Identify which cell holds the provided text, then report its (X, Y) central coordinate. 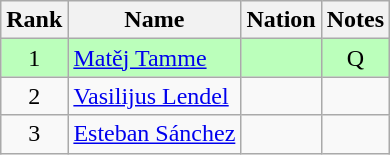
Rank (34, 20)
1 (34, 58)
Notes (355, 20)
Nation (281, 20)
2 (34, 96)
Name (154, 20)
Esteban Sánchez (154, 134)
Q (355, 58)
Matěj Tamme (154, 58)
Vasilijus Lendel (154, 96)
3 (34, 134)
